Provide the (x, y) coordinate of the cell's center where the given text is located.  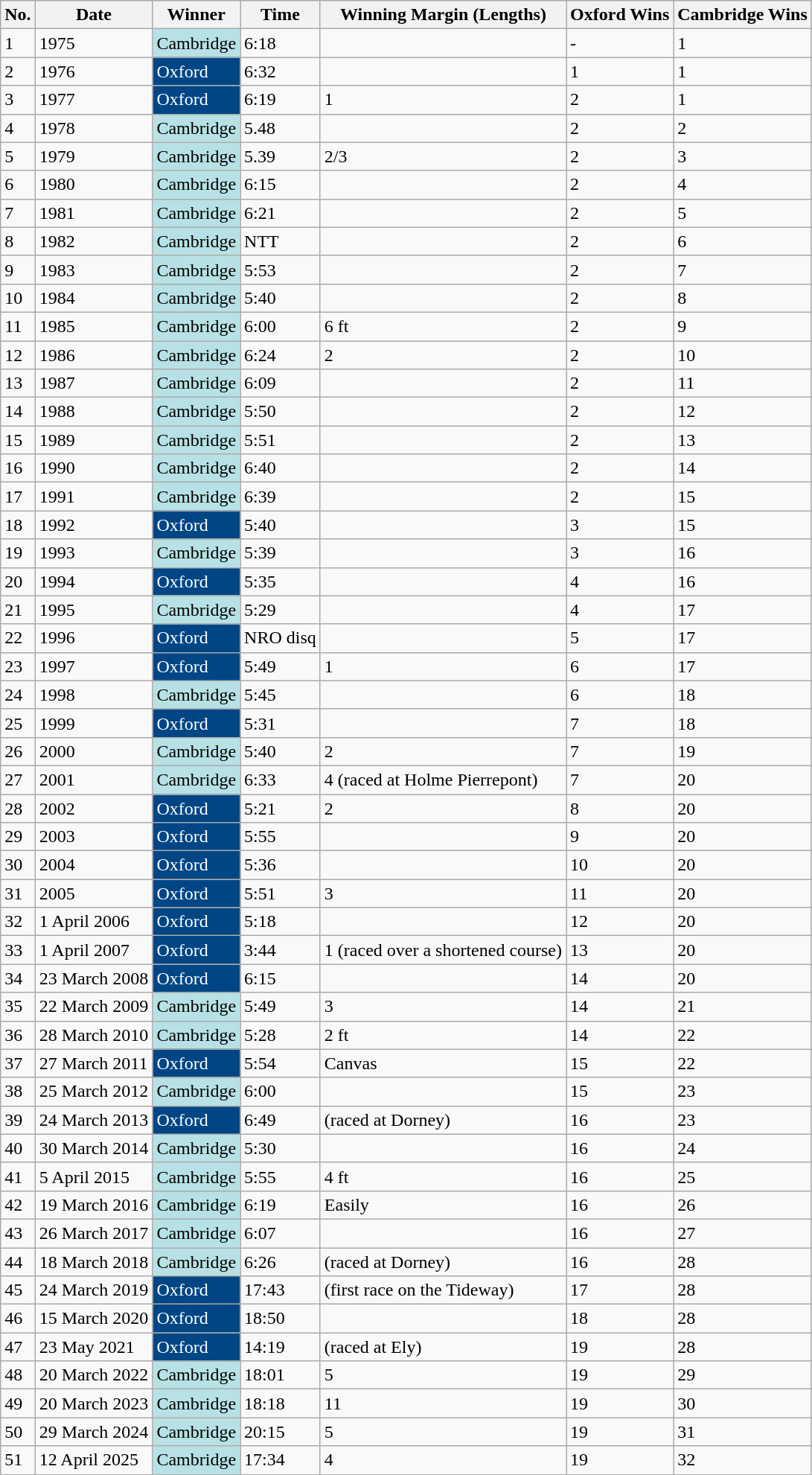
6 ft (443, 326)
1988 (94, 412)
2000 (94, 751)
1985 (94, 326)
1977 (94, 100)
37 (18, 1063)
1982 (94, 241)
23 March 2008 (94, 978)
1987 (94, 383)
45 (18, 1290)
6:39 (281, 497)
2 ft (443, 1035)
36 (18, 1035)
3:44 (281, 950)
6:40 (281, 468)
6:21 (281, 213)
5:53 (281, 270)
35 (18, 1007)
20 March 2022 (94, 1375)
4 ft (443, 1176)
1999 (94, 723)
14:19 (281, 1347)
(raced at Ely) (443, 1347)
5 April 2015 (94, 1176)
18:50 (281, 1319)
1984 (94, 298)
1 April 2006 (94, 922)
6:07 (281, 1233)
25 March 2012 (94, 1092)
2005 (94, 893)
12 April 2025 (94, 1460)
6:32 (281, 71)
1989 (94, 440)
1980 (94, 185)
5:54 (281, 1063)
40 (18, 1148)
2003 (94, 837)
44 (18, 1262)
5:45 (281, 695)
6:09 (281, 383)
- (620, 43)
33 (18, 950)
1995 (94, 610)
Easily (443, 1205)
18:01 (281, 1375)
5.39 (281, 156)
NTT (281, 241)
1991 (94, 497)
49 (18, 1404)
5:50 (281, 412)
1996 (94, 638)
1978 (94, 128)
42 (18, 1205)
5.48 (281, 128)
47 (18, 1347)
Cambridge Wins (743, 15)
27 March 2011 (94, 1063)
1990 (94, 468)
18 March 2018 (94, 1262)
15 March 2020 (94, 1319)
No. (18, 15)
5:36 (281, 865)
5:29 (281, 610)
20 March 2023 (94, 1404)
30 March 2014 (94, 1148)
Date (94, 15)
5:28 (281, 1035)
17:34 (281, 1460)
5:21 (281, 808)
NRO disq (281, 638)
1983 (94, 270)
1 April 2007 (94, 950)
1 (raced over a shortened course) (443, 950)
51 (18, 1460)
39 (18, 1120)
28 March 2010 (94, 1035)
6:24 (281, 355)
41 (18, 1176)
1994 (94, 582)
1992 (94, 525)
1986 (94, 355)
1997 (94, 666)
29 March 2024 (94, 1432)
5:31 (281, 723)
17:43 (281, 1290)
24 March 2019 (94, 1290)
43 (18, 1233)
Time (281, 15)
5:35 (281, 582)
34 (18, 978)
Canvas (443, 1063)
46 (18, 1319)
22 March 2009 (94, 1007)
2/3 (443, 156)
1976 (94, 71)
1993 (94, 553)
6:18 (281, 43)
5:39 (281, 553)
1979 (94, 156)
Winner (196, 15)
2002 (94, 808)
23 May 2021 (94, 1347)
6:33 (281, 780)
6:49 (281, 1120)
1975 (94, 43)
2001 (94, 780)
Winning Margin (Lengths) (443, 15)
Oxford Wins (620, 15)
5:30 (281, 1148)
38 (18, 1092)
26 March 2017 (94, 1233)
4 (raced at Holme Pierrepont) (443, 780)
2004 (94, 865)
20:15 (281, 1432)
18:18 (281, 1404)
50 (18, 1432)
24 March 2013 (94, 1120)
5:18 (281, 922)
(first race on the Tideway) (443, 1290)
6:26 (281, 1262)
1981 (94, 213)
19 March 2016 (94, 1205)
1998 (94, 695)
48 (18, 1375)
